Extract the [X, Y] coordinate from the center of the cell holding the provided text.  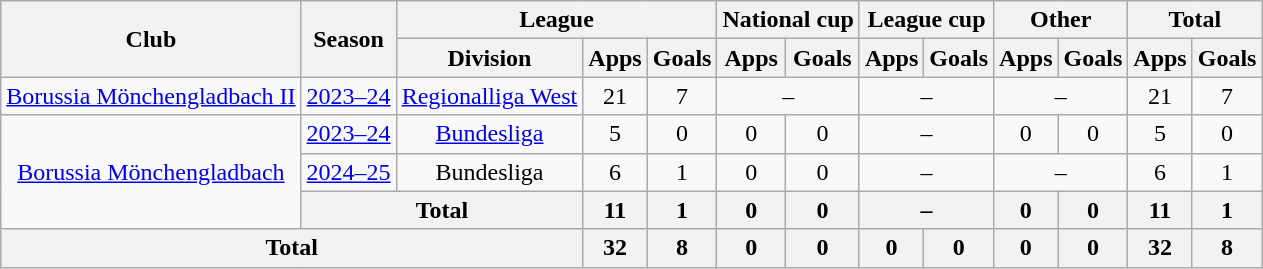
2024–25 [348, 172]
League [556, 20]
League cup [926, 20]
Division [490, 58]
Regionalliga West [490, 96]
National cup [788, 20]
Club [151, 39]
Borussia Mönchengladbach II [151, 96]
Season [348, 39]
Borussia Mönchengladbach [151, 172]
Other [1061, 20]
